From the cell containing the given text, extract its center point as (x, y) coordinate. 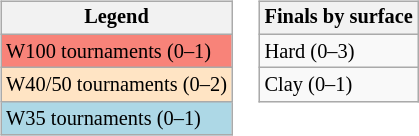
Hard (0–3) (339, 51)
Legend (116, 18)
Finals by surface (339, 18)
W100 tournaments (0–1) (116, 51)
W35 tournaments (0–1) (116, 119)
W40/50 tournaments (0–2) (116, 85)
Clay (0–1) (339, 85)
